Locate the cell with the specified text and output its [x, y] center coordinate. 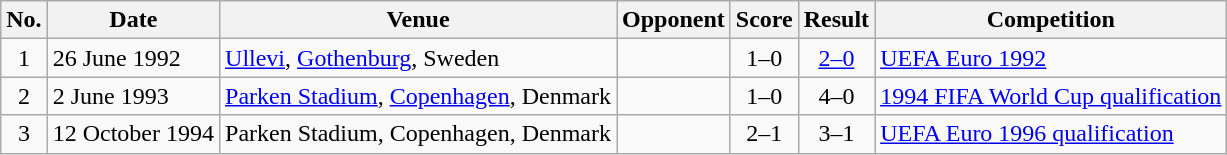
Date [133, 20]
No. [24, 20]
4–0 [836, 96]
Result [836, 20]
UEFA Euro 1992 [1051, 58]
Venue [418, 20]
3 [24, 134]
Opponent [673, 20]
Ullevi, Gothenburg, Sweden [418, 58]
3–1 [836, 134]
2 June 1993 [133, 96]
2 [24, 96]
Competition [1051, 20]
Score [764, 20]
12 October 1994 [133, 134]
1994 FIFA World Cup qualification [1051, 96]
2–1 [764, 134]
26 June 1992 [133, 58]
1 [24, 58]
UEFA Euro 1996 qualification [1051, 134]
2–0 [836, 58]
